Identify which cell holds the provided text, then report its [X, Y] central coordinate. 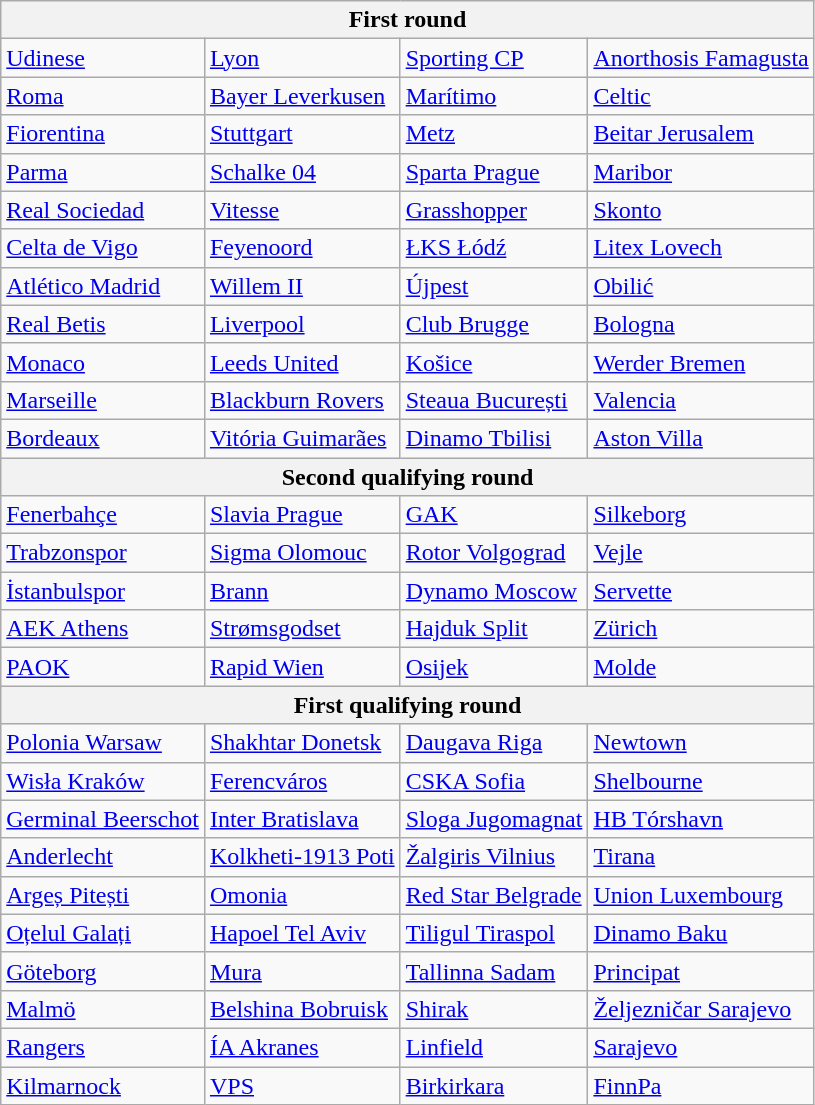
Rangers [103, 1047]
Maribor [701, 172]
Roma [103, 96]
CSKA Sofia [494, 781]
Ferencváros [302, 781]
Rapid Wien [302, 667]
Hapoel Tel Aviv [302, 933]
Grasshopper [494, 210]
Servette [701, 591]
Shelbourne [701, 781]
ÍA Akranes [302, 1047]
AEK Athens [103, 629]
Steaua București [494, 400]
Zürich [701, 629]
Metz [494, 134]
Monaco [103, 362]
Real Sociedad [103, 210]
Oțelul Galați [103, 933]
Wisła Kraków [103, 781]
Lyon [302, 58]
Tirana [701, 857]
Schalke 04 [302, 172]
Daugava Riga [494, 743]
Vitória Guimarães [302, 438]
Anderlecht [103, 857]
Slavia Prague [302, 515]
İstanbulspor [103, 591]
Obilić [701, 286]
Tallinna Sadam [494, 971]
Second qualifying round [408, 477]
First round [408, 20]
Leeds United [302, 362]
Red Star Belgrade [494, 895]
Shakhtar Donetsk [302, 743]
Beitar Jerusalem [701, 134]
Rotor Volgograd [494, 553]
Liverpool [302, 324]
VPS [302, 1085]
Argeș Pitești [103, 895]
Sloga Jugomagnat [494, 819]
Sarajevo [701, 1047]
Göteborg [103, 971]
Dynamo Moscow [494, 591]
Vejle [701, 553]
Marseille [103, 400]
Trabzonspor [103, 553]
Union Luxembourg [701, 895]
Litex Lovech [701, 248]
Celtic [701, 96]
Germinal Beerschot [103, 819]
Košice [494, 362]
Bayer Leverkusen [302, 96]
Sporting CP [494, 58]
Bordeaux [103, 438]
Atlético Madrid [103, 286]
Valencia [701, 400]
Sparta Prague [494, 172]
Fiorentina [103, 134]
Skonto [701, 210]
Dinamo Tbilisi [494, 438]
Aston Villa [701, 438]
Inter Bratislava [302, 819]
Real Betis [103, 324]
Molde [701, 667]
Celta de Vigo [103, 248]
Shirak [494, 1009]
Fenerbahçe [103, 515]
Omonia [302, 895]
Club Brugge [494, 324]
Silkeborg [701, 515]
Birkirkara [494, 1085]
Stuttgart [302, 134]
ŁKS Łódź [494, 248]
Tiligul Tiraspol [494, 933]
Sigma Olomouc [302, 553]
Strømsgodset [302, 629]
Newtown [701, 743]
Kilmarnock [103, 1085]
Parma [103, 172]
Újpest [494, 286]
Werder Bremen [701, 362]
Willem II [302, 286]
PAOK [103, 667]
Osijek [494, 667]
Kolkheti-1913 Poti [302, 857]
Principat [701, 971]
Vitesse [302, 210]
Malmö [103, 1009]
Brann [302, 591]
Polonia Warsaw [103, 743]
GAK [494, 515]
Blackburn Rovers [302, 400]
Udinese [103, 58]
First qualifying round [408, 705]
Mura [302, 971]
Marítimo [494, 96]
FinnPa [701, 1085]
HB Tórshavn [701, 819]
Anorthosis Famagusta [701, 58]
Belshina Bobruisk [302, 1009]
Žalgiris Vilnius [494, 857]
Bologna [701, 324]
Linfield [494, 1047]
Željezničar Sarajevo [701, 1009]
Hajduk Split [494, 629]
Feyenoord [302, 248]
Dinamo Baku [701, 933]
